From the cell containing the given text, extract its center point as (X, Y) coordinate. 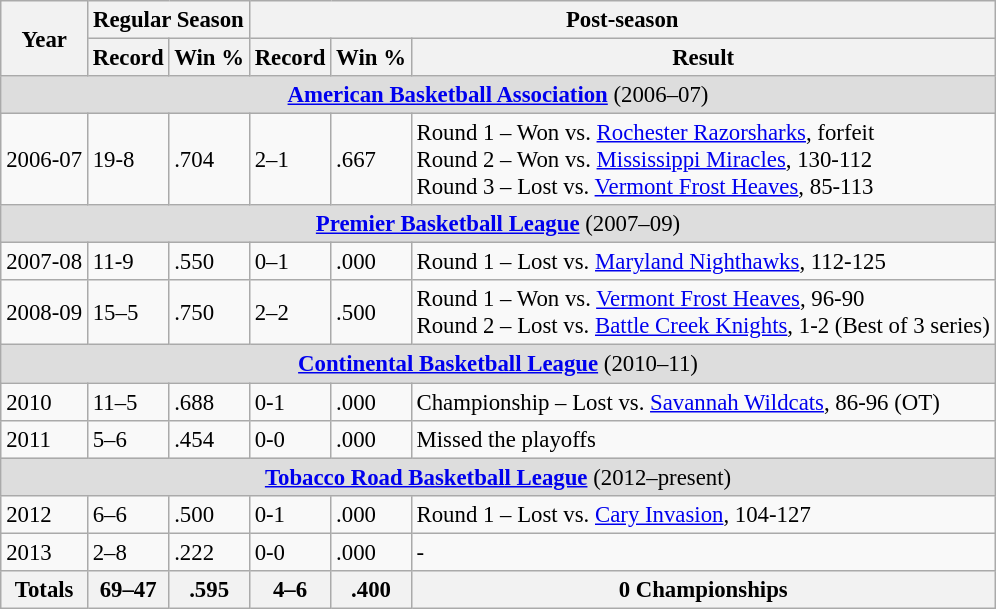
2–1 (290, 160)
Continental Basketball League (2010–11) (498, 364)
2007-08 (44, 262)
0 Championships (703, 590)
- (703, 552)
.667 (371, 160)
American Basketball Association (2006–07) (498, 95)
Round 1 – Won vs. Rochester Razorsharks, forfeit Round 2 – Won vs. Mississippi Miracles, 130-112 Round 3 – Lost vs. Vermont Frost Heaves, 85-113 (703, 160)
11-9 (128, 262)
Totals (44, 590)
2013 (44, 552)
Round 1 – Won vs. Vermont Frost Heaves, 96-90 Round 2 – Lost vs. Battle Creek Knights, 1-2 (Best of 3 series) (703, 312)
.704 (209, 160)
69–47 (128, 590)
15–5 (128, 312)
2010 (44, 402)
11–5 (128, 402)
19-8 (128, 160)
2006-07 (44, 160)
2008-09 (44, 312)
Post-season (622, 20)
2011 (44, 439)
5–6 (128, 439)
.750 (209, 312)
.595 (209, 590)
6–6 (128, 514)
2–2 (290, 312)
.400 (371, 590)
Round 1 – Lost vs. Maryland Nighthawks, 112-125 (703, 262)
Regular Season (168, 20)
4–6 (290, 590)
.550 (209, 262)
.454 (209, 439)
Tobacco Road Basketball League (2012–present) (498, 477)
Result (703, 58)
Premier Basketball League (2007–09) (498, 224)
.222 (209, 552)
Year (44, 38)
2012 (44, 514)
0–1 (290, 262)
Missed the playoffs (703, 439)
Round 1 – Lost vs. Cary Invasion, 104-127 (703, 514)
Championship – Lost vs. Savannah Wildcats, 86-96 (OT) (703, 402)
.688 (209, 402)
2–8 (128, 552)
